Scan for the cell matching the given text and deliver its (X, Y) coordinate at center. 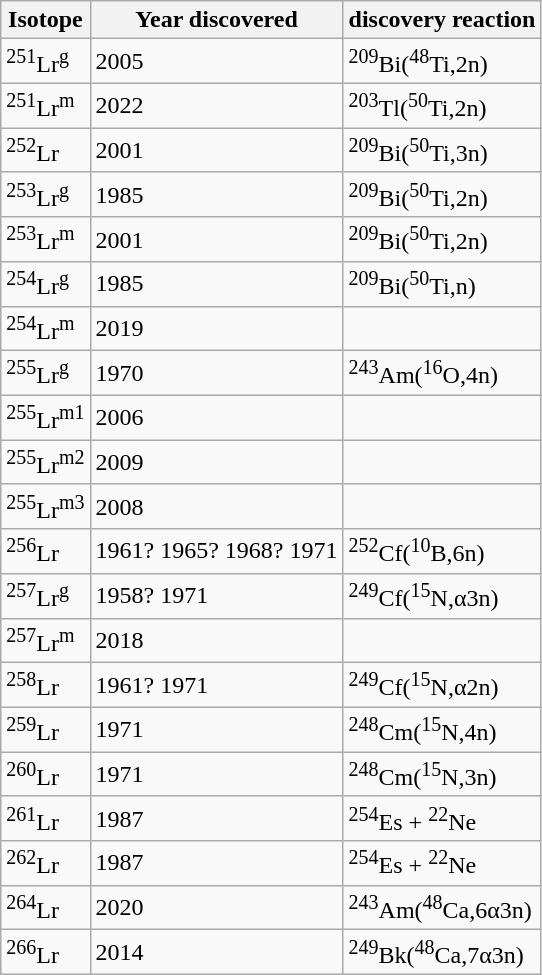
257Lrm (46, 640)
1961? 1965? 1968? 1971 (216, 552)
209Bi(48Ti,2n) (442, 62)
257Lrg (46, 596)
2006 (216, 418)
258Lr (46, 686)
discovery reaction (442, 20)
2005 (216, 62)
259Lr (46, 730)
251Lrg (46, 62)
260Lr (46, 774)
Year discovered (216, 20)
248Cm(15N,3n) (442, 774)
255Lrm2 (46, 462)
243Am(16O,4n) (442, 374)
264Lr (46, 908)
1970 (216, 374)
249Cf(15N,α3n) (442, 596)
1958? 1971 (216, 596)
2008 (216, 506)
2018 (216, 640)
2014 (216, 952)
255Lrm3 (46, 506)
248Cm(15N,4n) (442, 730)
249Bk(48Ca,7α3n) (442, 952)
253Lrm (46, 240)
251Lrm (46, 106)
2019 (216, 328)
255Lrm1 (46, 418)
2022 (216, 106)
262Lr (46, 864)
261Lr (46, 818)
249Cf(15N,α2n) (442, 686)
209Bi(50Ti,3n) (442, 150)
252Cf(10B,6n) (442, 552)
256Lr (46, 552)
209Bi(50Ti,n) (442, 284)
2009 (216, 462)
243Am(48Ca,6α3n) (442, 908)
254Lrg (46, 284)
255Lrg (46, 374)
203Tl(50Ti,2n) (442, 106)
253Lrg (46, 194)
1961? 1971 (216, 686)
252Lr (46, 150)
Isotope (46, 20)
254Lrm (46, 328)
266Lr (46, 952)
2020 (216, 908)
